Locate the cell with the specified text and output its [X, Y] center coordinate. 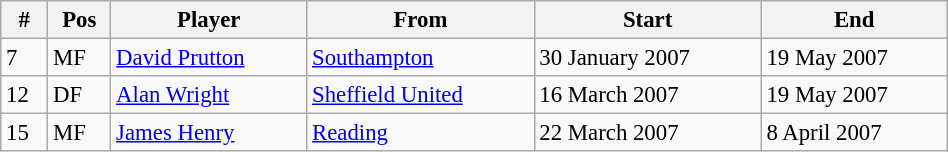
12 [24, 95]
Pos [80, 20]
Alan Wright [209, 95]
Start [648, 20]
David Prutton [209, 58]
8 April 2007 [854, 133]
Player [209, 20]
From [420, 20]
End [854, 20]
22 March 2007 [648, 133]
Sheffield United [420, 95]
7 [24, 58]
15 [24, 133]
DF [80, 95]
James Henry [209, 133]
30 January 2007 [648, 58]
16 March 2007 [648, 95]
# [24, 20]
Reading [420, 133]
Southampton [420, 58]
